Extract the [X, Y] coordinate from the center of the cell holding the provided text.  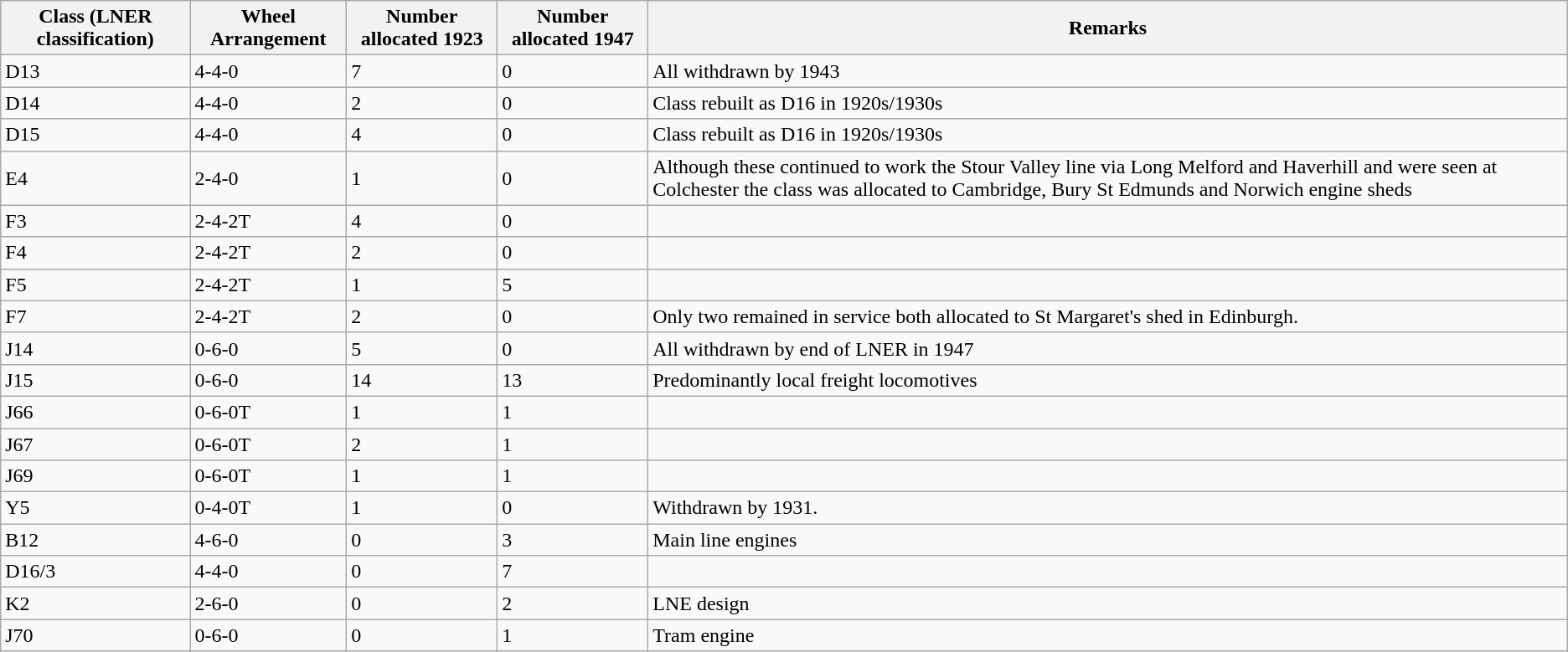
Number allocated 1947 [573, 28]
Class (LNER classification) [95, 28]
D13 [95, 71]
D16/3 [95, 572]
Withdrawn by 1931. [1108, 508]
Remarks [1108, 28]
3 [573, 540]
Tram engine [1108, 635]
D15 [95, 135]
J15 [95, 380]
F7 [95, 316]
J67 [95, 444]
J69 [95, 476]
F3 [95, 221]
2-6-0 [268, 603]
LNE design [1108, 603]
D14 [95, 103]
13 [573, 380]
J70 [95, 635]
F4 [95, 253]
K2 [95, 603]
Predominantly local freight locomotives [1108, 380]
J14 [95, 348]
0-4-0T [268, 508]
All withdrawn by 1943 [1108, 71]
4-6-0 [268, 540]
Wheel Arrangement [268, 28]
B12 [95, 540]
All withdrawn by end of LNER in 1947 [1108, 348]
J66 [95, 412]
Main line engines [1108, 540]
F5 [95, 285]
E4 [95, 177]
2-4-0 [268, 177]
Number allocated 1923 [422, 28]
Y5 [95, 508]
Only two remained in service both allocated to St Margaret's shed in Edinburgh. [1108, 316]
14 [422, 380]
